Return the (X, Y) coordinate for the center point of the cell that contains the specified text.  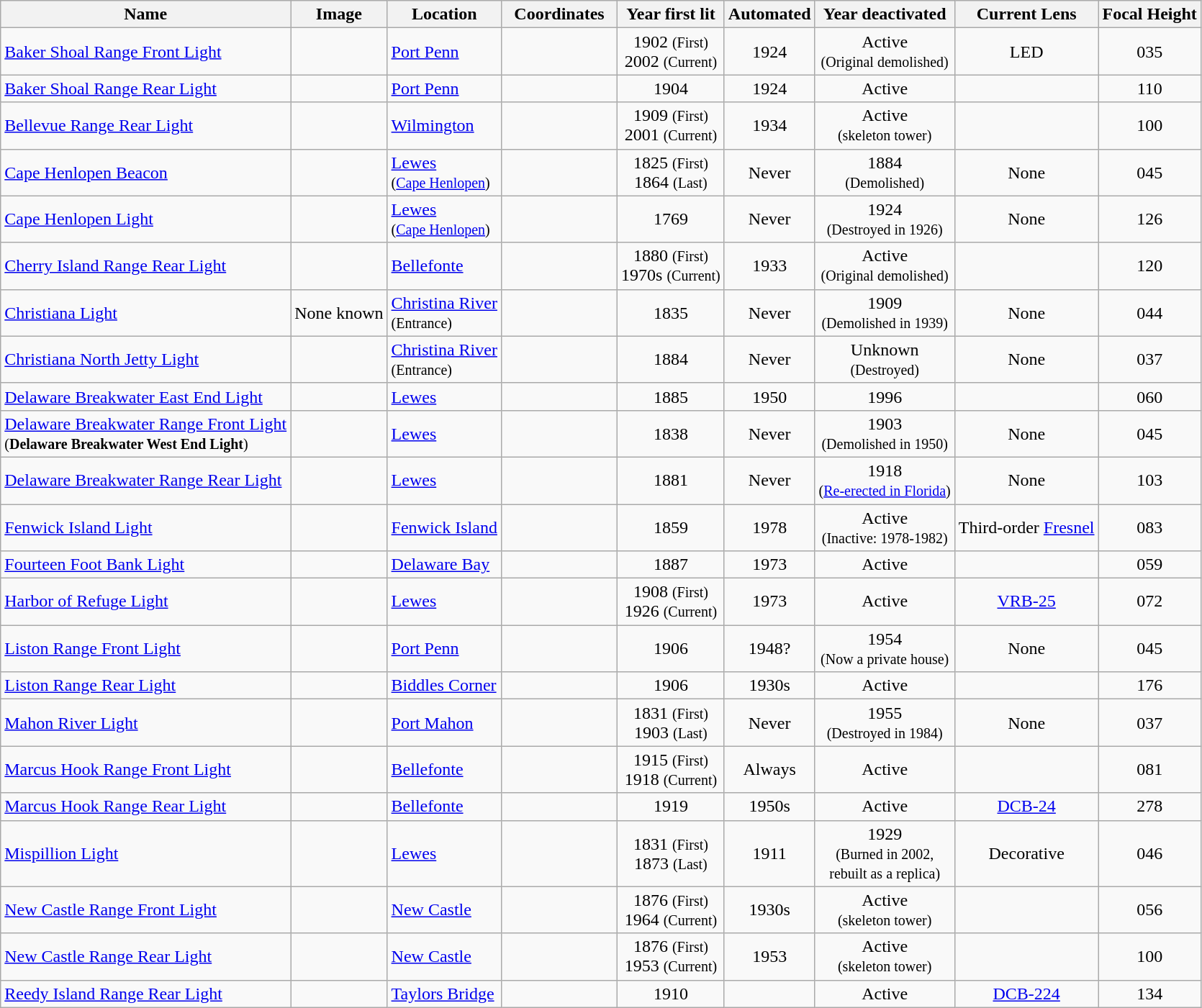
1910 (671, 994)
1909(Demolished in 1939) (885, 312)
Coordinates (559, 14)
Image (339, 14)
1881 (671, 481)
Liston Range Rear Light (145, 686)
Mispillion Light (145, 853)
Delaware Breakwater Range Front Light (Delaware Breakwater West End Light) (145, 433)
1953 (769, 957)
120 (1149, 266)
1909 (First)2001 (Current) (671, 125)
1924(Destroyed in 1926) (885, 219)
081 (1149, 770)
Always (769, 770)
New Castle Range Front Light (145, 909)
1919 (671, 807)
Delaware Breakwater East End Light (145, 396)
072 (1149, 601)
Focal Height (1149, 14)
1769 (671, 219)
1911 (769, 853)
Marcus Hook Range Rear Light (145, 807)
Location (444, 14)
Marcus Hook Range Front Light (145, 770)
Port Mahon (444, 722)
1996 (885, 396)
103 (1149, 481)
1934 (769, 125)
Fourteen Foot Bank Light (145, 565)
1831 (First) 1873 (Last) (671, 853)
Mahon River Light (145, 722)
Baker Shoal Range Front Light (145, 52)
134 (1149, 994)
060 (1149, 396)
DCB-24 (1026, 807)
1876 (First) 1964 (Current) (671, 909)
1835 (671, 312)
1884 (671, 360)
110 (1149, 88)
083 (1149, 527)
1885 (671, 396)
1908 (First)1926 (Current) (671, 601)
1950s (769, 807)
Year deactivated (885, 14)
Cherry Island Range Rear Light (145, 266)
1880 (First)1970s (Current) (671, 266)
Name (145, 14)
059 (1149, 565)
Fenwick Island Light (145, 527)
Liston Range Front Light (145, 649)
Delaware Breakwater Range Rear Light (145, 481)
044 (1149, 312)
Wilmington (444, 125)
1904 (671, 88)
Cape Henlopen Light (145, 219)
1915 (First)1918 (Current) (671, 770)
Bellevue Range Rear Light (145, 125)
Biddles Corner (444, 686)
Active(Inactive: 1978-1982) (885, 527)
1887 (671, 565)
Reedy Island Range Rear Light (145, 994)
Third-order Fresnel (1026, 527)
176 (1149, 686)
Christiana Light (145, 312)
046 (1149, 853)
Fenwick Island (444, 527)
1902 (First)2002 (Current) (671, 52)
1831 (First)1903 (Last) (671, 722)
None known (339, 312)
1918(Re-erected in Florida) (885, 481)
1876 (First) 1953 (Current) (671, 957)
Decorative (1026, 853)
035 (1149, 52)
1955(Destroyed in 1984) (885, 722)
1884(Demolished) (885, 173)
1948? (769, 649)
1978 (769, 527)
1838 (671, 433)
Automated (769, 14)
Christiana North Jetty Light (145, 360)
Harbor of Refuge Light (145, 601)
Delaware Bay (444, 565)
1825 (First)1864 (Last) (671, 173)
1903(Demolished in 1950) (885, 433)
Current Lens (1026, 14)
VRB-25 (1026, 601)
278 (1149, 807)
126 (1149, 219)
New Castle Range Rear Light (145, 957)
1950 (769, 396)
056 (1149, 909)
1954(Now a private house) (885, 649)
DCB-224 (1026, 994)
1933 (769, 266)
Unknown(Destroyed) (885, 360)
Taylors Bridge (444, 994)
1929(Burned in 2002,rebuilt as a replica) (885, 853)
Year first lit (671, 14)
Baker Shoal Range Rear Light (145, 88)
1859 (671, 527)
Cape Henlopen Beacon (145, 173)
LED (1026, 52)
